For the text-containing cell, return its midpoint in (x, y) coordinate format. 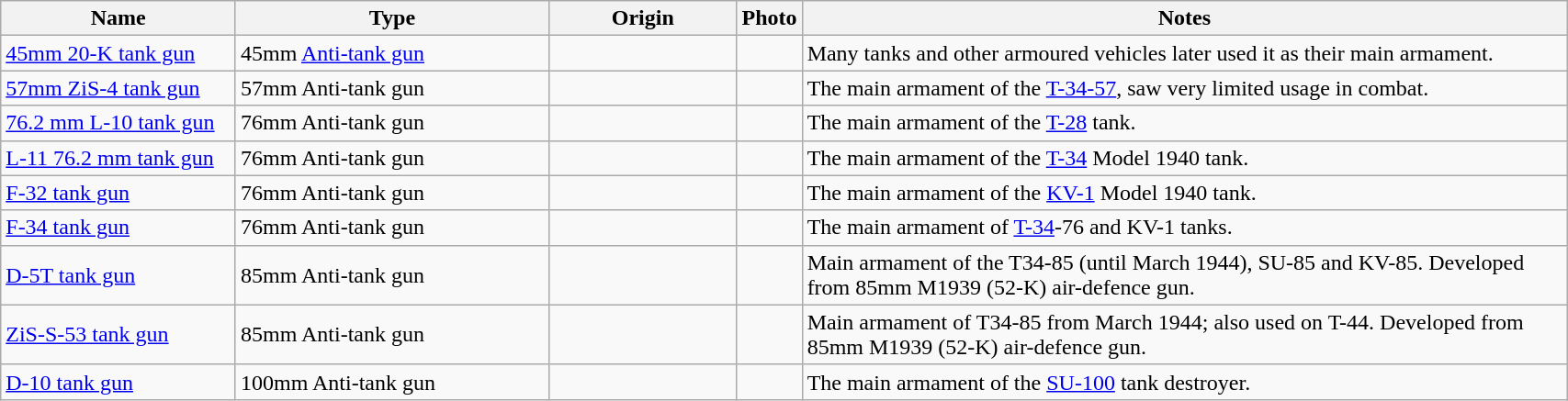
Type (391, 18)
Name (118, 18)
The main armament of the T-34 Model 1940 tank. (1185, 158)
Many tanks and other armoured vehicles later used it as their main armament. (1185, 53)
Main armament of the T34-85 (until March 1944), SU-85 and KV-85. Developed from 85mm M1939 (52-K) air-defence gun. (1185, 275)
The main armament of the KV-1 Model 1940 tank. (1185, 193)
D-10 tank gun (118, 382)
57mm ZiS-4 tank gun (118, 88)
The main armament of the T-28 tank. (1185, 123)
57mm Anti-tank gun (391, 88)
ZiS-S-53 tank gun (118, 334)
100mm Anti-tank gun (391, 382)
L-11 76.2 mm tank gun (118, 158)
The main armament of T-34-76 and KV-1 tanks. (1185, 228)
F-32 tank gun (118, 193)
The main armament of the T-34-57, saw very limited usage in combat. (1185, 88)
45mm Anti-tank gun (391, 53)
45mm 20-K tank gun (118, 53)
76.2 mm L-10 tank gun (118, 123)
Photo (770, 18)
The main armament of the SU-100 tank destroyer. (1185, 382)
F-34 tank gun (118, 228)
Main armament of T34-85 from March 1944; also used on T-44. Developed from 85mm M1939 (52-K) air-defence gun. (1185, 334)
Origin (643, 18)
Notes (1185, 18)
D-5T tank gun (118, 275)
